Find where the given text appears and provide that cell's center as (X, Y) coordinate. 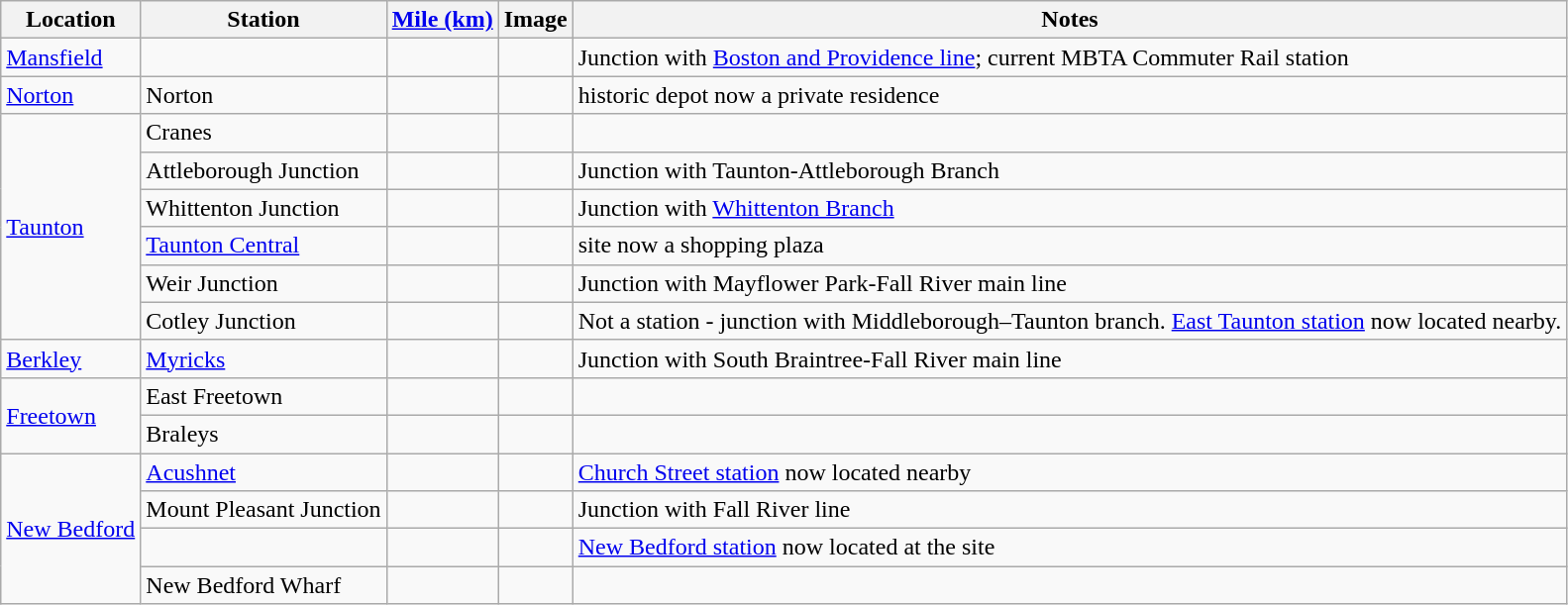
Junction with Boston and Providence line; current MBTA Commuter Rail station (1070, 57)
Braleys (263, 434)
Station (263, 20)
Freetown (71, 415)
Weir Junction (263, 283)
Whittenton Junction (263, 208)
Berkley (71, 358)
Cotley Junction (263, 321)
Acushnet (263, 472)
Attleborough Junction (263, 170)
historic depot now a private residence (1070, 95)
New Bedford (71, 529)
New Bedford Wharf (263, 585)
Taunton Central (263, 246)
Junction with South Braintree-Fall River main line (1070, 358)
Church Street station now located nearby (1070, 472)
Mile (km) (442, 20)
Notes (1070, 20)
Junction with Whittenton Branch (1070, 208)
New Bedford station now located at the site (1070, 548)
Taunton (71, 227)
Mansfield (71, 57)
Junction with Fall River line (1070, 510)
Image (535, 20)
Myricks (263, 358)
Location (71, 20)
site now a shopping plaza (1070, 246)
Junction with Taunton-Attleborough Branch (1070, 170)
Not a station - junction with Middleborough–Taunton branch. East Taunton station now located nearby. (1070, 321)
East Freetown (263, 396)
Mount Pleasant Junction (263, 510)
Cranes (263, 133)
Junction with Mayflower Park-Fall River main line (1070, 283)
